Return the (x, y) coordinate for the center point of the cell that contains the specified text.  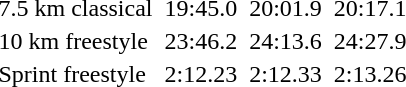
23:46.2 (201, 41)
24:13.6 (286, 41)
